Output the [X, Y] coordinate of the center of the cell containing the given text.  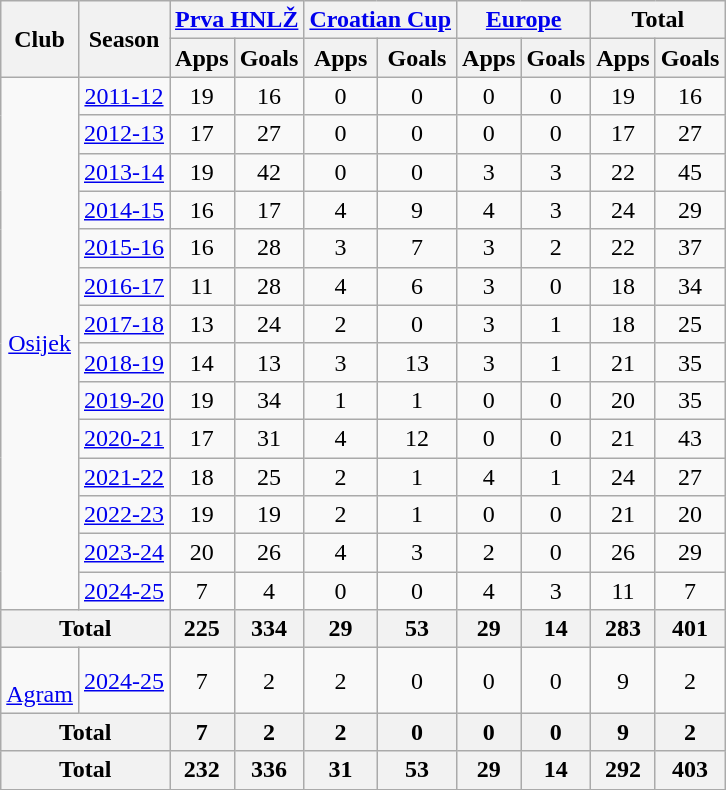
2012-13 [124, 134]
45 [690, 172]
2017-18 [124, 324]
403 [690, 770]
Europe [524, 20]
2011-12 [124, 96]
2013-14 [124, 172]
401 [690, 629]
336 [269, 770]
283 [623, 629]
232 [202, 770]
43 [690, 438]
2019-20 [124, 400]
37 [690, 248]
Season [124, 39]
Croatian Cup [380, 20]
2014-15 [124, 210]
334 [269, 629]
42 [269, 172]
2021-22 [124, 477]
292 [623, 770]
2015-16 [124, 248]
12 [416, 438]
2023-24 [124, 553]
Club [40, 39]
Osijek [40, 344]
Agram [40, 680]
2020-21 [124, 438]
Prva HNLŽ [237, 20]
2022-23 [124, 515]
2018-19 [124, 362]
2016-17 [124, 286]
225 [202, 629]
6 [416, 286]
